Identify which cell holds the provided text, then report its [X, Y] central coordinate. 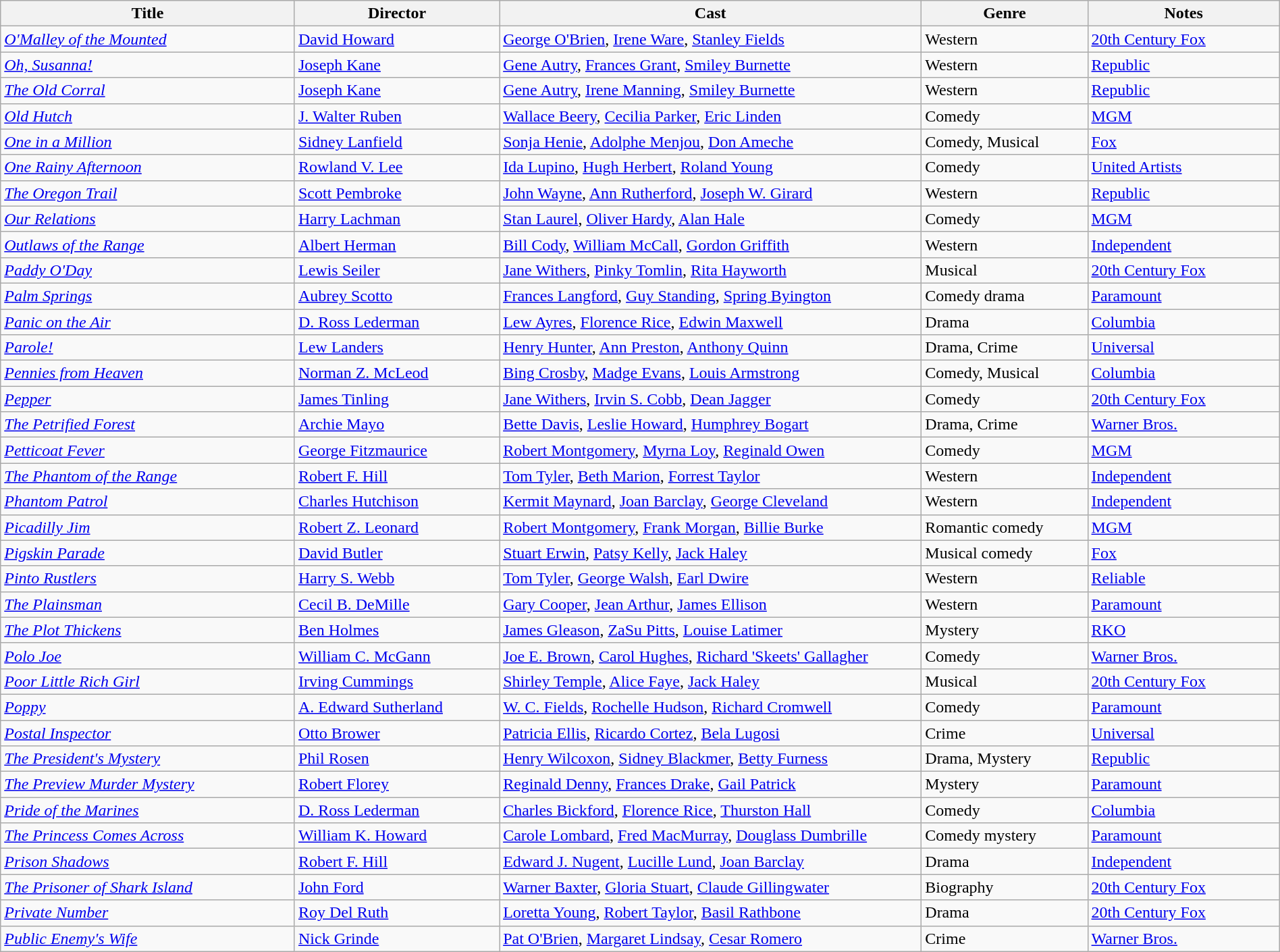
Public Enemy's Wife [148, 938]
Ida Lupino, Hugh Herbert, Roland Young [710, 167]
Title [148, 14]
Romantic comedy [1005, 527]
Stuart Erwin, Patsy Kelly, Jack Haley [710, 553]
Robert Montgomery, Frank Morgan, Billie Burke [710, 527]
Irving Cummings [397, 681]
Archie Mayo [397, 425]
Scott Pembroke [397, 193]
Bette Davis, Leslie Howard, Humphrey Bogart [710, 425]
RKO [1183, 630]
Henry Hunter, Ann Preston, Anthony Quinn [710, 348]
J. Walter Ruben [397, 116]
Pigskin Parade [148, 553]
O'Malley of the Mounted [148, 39]
Harry S. Webb [397, 579]
Pennies from Heaven [148, 373]
Paddy O'Day [148, 270]
George Fitzmaurice [397, 450]
Private Number [148, 913]
Charles Bickford, Florence Rice, Thurston Hall [710, 810]
The Old Corral [148, 90]
The Princess Comes Across [148, 836]
Parole! [148, 348]
Cast [710, 14]
Otto Brower [397, 733]
George O'Brien, Irene Ware, Stanley Fields [710, 39]
Postal Inspector [148, 733]
Our Relations [148, 219]
Gene Autry, Irene Manning, Smiley Burnette [710, 90]
Director [397, 14]
The Plot Thickens [148, 630]
Joe E. Brown, Carol Hughes, Richard 'Skeets' Gallagher [710, 656]
The Plainsman [148, 604]
Rowland V. Lee [397, 167]
Sonja Henie, Adolphe Menjou, Don Ameche [710, 142]
Henry Wilcoxon, Sidney Blackmer, Betty Furness [710, 759]
Lewis Seiler [397, 270]
Comedy mystery [1005, 836]
Oh, Susanna! [148, 65]
The Prisoner of Shark Island [148, 887]
Reliable [1183, 579]
Tom Tyler, George Walsh, Earl Dwire [710, 579]
Aubrey Scotto [397, 296]
Gary Cooper, Jean Arthur, James Ellison [710, 604]
Pinto Rustlers [148, 579]
W. C. Fields, Rochelle Hudson, Richard Cromwell [710, 707]
Robert Z. Leonard [397, 527]
Ben Holmes [397, 630]
Biography [1005, 887]
Phantom Patrol [148, 502]
The Preview Murder Mystery [148, 785]
Cecil B. DeMille [397, 604]
Reginald Denny, Frances Drake, Gail Patrick [710, 785]
United Artists [1183, 167]
David Howard [397, 39]
A. Edward Sutherland [397, 707]
Outlaws of the Range [148, 244]
John Wayne, Ann Rutherford, Joseph W. Girard [710, 193]
Norman Z. McLeod [397, 373]
Bing Crosby, Madge Evans, Louis Armstrong [710, 373]
Bill Cody, William McCall, Gordon Griffith [710, 244]
Panic on the Air [148, 322]
The Petrified Forest [148, 425]
Petticoat Fever [148, 450]
William C. McGann [397, 656]
Poppy [148, 707]
William K. Howard [397, 836]
David Butler [397, 553]
Frances Langford, Guy Standing, Spring Byington [710, 296]
Carole Lombard, Fred MacMurray, Douglass Dumbrille [710, 836]
Patricia Ellis, Ricardo Cortez, Bela Lugosi [710, 733]
Loretta Young, Robert Taylor, Basil Rathbone [710, 913]
Nick Grinde [397, 938]
Polo Joe [148, 656]
Jane Withers, Pinky Tomlin, Rita Hayworth [710, 270]
Pride of the Marines [148, 810]
Drama, Mystery [1005, 759]
Picadilly Jim [148, 527]
Robert Florey [397, 785]
Shirley Temple, Alice Faye, Jack Haley [710, 681]
Prison Shadows [148, 862]
One Rainy Afternoon [148, 167]
Stan Laurel, Oliver Hardy, Alan Hale [710, 219]
Comedy drama [1005, 296]
Tom Tyler, Beth Marion, Forrest Taylor [710, 476]
Musical comedy [1005, 553]
Roy Del Ruth [397, 913]
The Phantom of the Range [148, 476]
Charles Hutchison [397, 502]
Lew Ayres, Florence Rice, Edwin Maxwell [710, 322]
John Ford [397, 887]
Pepper [148, 399]
Poor Little Rich Girl [148, 681]
Genre [1005, 14]
Palm Springs [148, 296]
Robert Montgomery, Myrna Loy, Reginald Owen [710, 450]
Albert Herman [397, 244]
Wallace Beery, Cecilia Parker, Eric Linden [710, 116]
One in a Million [148, 142]
Jane Withers, Irvin S. Cobb, Dean Jagger [710, 399]
Old Hutch [148, 116]
Gene Autry, Frances Grant, Smiley Burnette [710, 65]
James Tinling [397, 399]
Phil Rosen [397, 759]
The Oregon Trail [148, 193]
Warner Baxter, Gloria Stuart, Claude Gillingwater [710, 887]
The President's Mystery [148, 759]
Lew Landers [397, 348]
Kermit Maynard, Joan Barclay, George Cleveland [710, 502]
Sidney Lanfield [397, 142]
James Gleason, ZaSu Pitts, Louise Latimer [710, 630]
Pat O'Brien, Margaret Lindsay, Cesar Romero [710, 938]
Edward J. Nugent, Lucille Lund, Joan Barclay [710, 862]
Notes [1183, 14]
Harry Lachman [397, 219]
